From the cell containing the given text, extract its center point as (X, Y) coordinate. 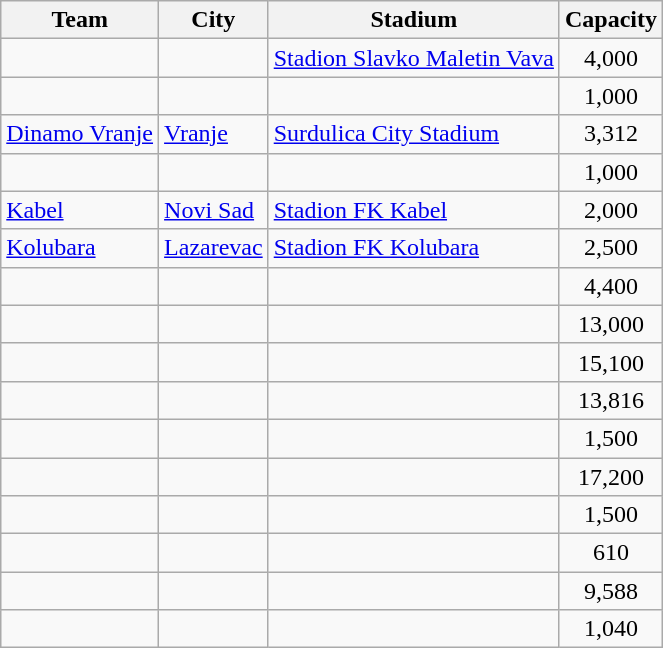
1,040 (610, 629)
Stadium (414, 20)
17,200 (610, 477)
4,400 (610, 286)
2,000 (610, 210)
Novi Sad (214, 210)
Team (80, 20)
Stadion FK Kolubara (414, 248)
Surdulica City Stadium (414, 134)
13,816 (610, 400)
Vranje (214, 134)
Stadion FK Kabel (414, 210)
City (214, 20)
3,312 (610, 134)
9,588 (610, 591)
Kabel (80, 210)
610 (610, 553)
2,500 (610, 248)
Kolubara (80, 248)
15,100 (610, 362)
Dinamo Vranje (80, 134)
4,000 (610, 58)
13,000 (610, 324)
Stadion Slavko Maletin Vava (414, 58)
Lazarevac (214, 248)
Capacity (610, 20)
